Detect which cell encompasses the target text, then output its [x, y] center coordinate. 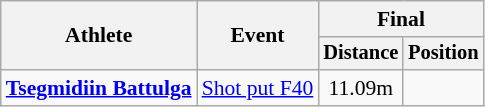
Final [400, 19]
Position [443, 54]
Athlete [99, 36]
Distance [360, 54]
Tsegmidiin Battulga [99, 88]
Event [258, 36]
11.09m [360, 88]
Shot put F40 [258, 88]
